Output the [X, Y] coordinate of the center of the cell containing the given text.  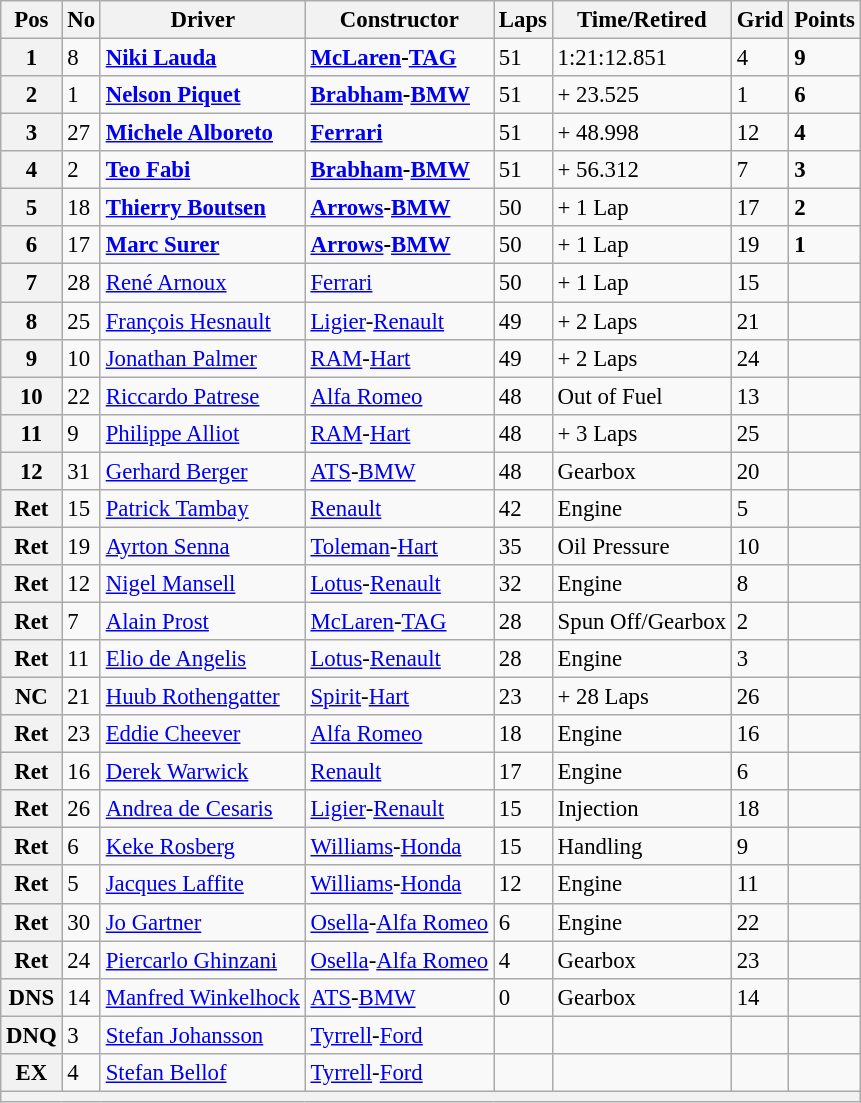
Oil Pressure [642, 546]
Pos [32, 20]
27 [81, 133]
Philippe Alliot [202, 433]
Laps [524, 20]
DNS [32, 997]
+ 3 Laps [642, 433]
Ayrton Senna [202, 546]
Manfred Winkelhock [202, 997]
Time/Retired [642, 20]
13 [760, 396]
1:21:12.851 [642, 58]
No [81, 20]
30 [81, 922]
42 [524, 509]
Thierry Boutsen [202, 208]
Driver [202, 20]
Toleman-Hart [399, 546]
Keke Rosberg [202, 847]
Jo Gartner [202, 922]
Derek Warwick [202, 772]
Marc Surer [202, 245]
Huub Rothengatter [202, 697]
René Arnoux [202, 283]
Elio de Angelis [202, 659]
Piercarlo Ghinzani [202, 960]
Grid [760, 20]
Stefan Johansson [202, 1035]
Riccardo Patrese [202, 396]
35 [524, 546]
Out of Fuel [642, 396]
Injection [642, 809]
Nigel Mansell [202, 584]
+ 56.312 [642, 170]
Handling [642, 847]
Jacques Laffite [202, 885]
32 [524, 584]
31 [81, 471]
Patrick Tambay [202, 509]
Eddie Cheever [202, 734]
Michele Alboreto [202, 133]
+ 23.525 [642, 95]
Alain Prost [202, 621]
NC [32, 697]
Jonathan Palmer [202, 358]
Constructor [399, 20]
Points [824, 20]
DNQ [32, 1035]
Gerhard Berger [202, 471]
Niki Lauda [202, 58]
François Hesnault [202, 321]
Andrea de Cesaris [202, 809]
20 [760, 471]
+ 48.998 [642, 133]
Teo Fabi [202, 170]
Nelson Piquet [202, 95]
Spirit-Hart [399, 697]
EX [32, 1073]
0 [524, 997]
+ 28 Laps [642, 697]
Stefan Bellof [202, 1073]
Spun Off/Gearbox [642, 621]
